Identify which cell holds the provided text, then report its [X, Y] central coordinate. 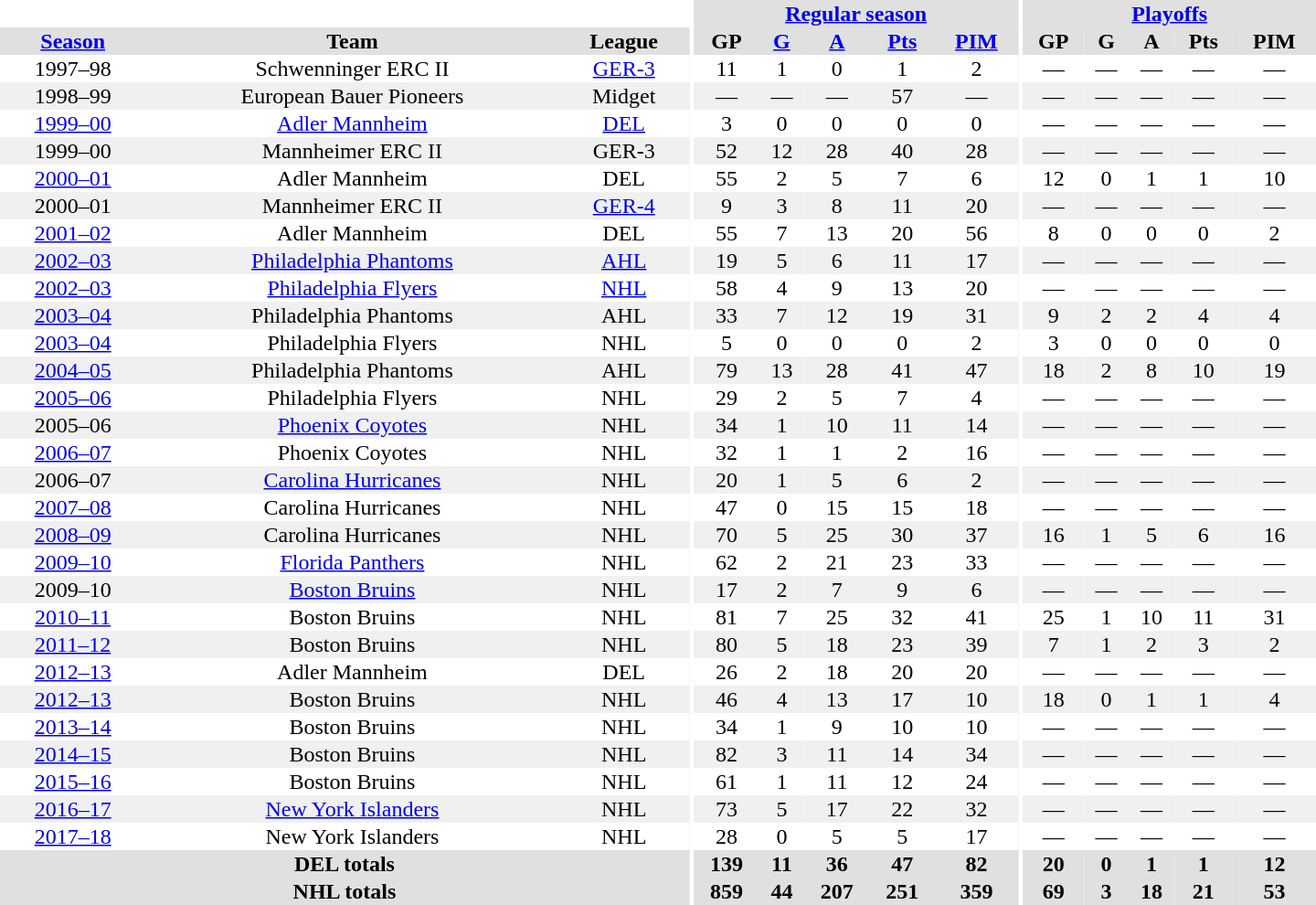
European Bauer Pioneers [352, 96]
359 [976, 891]
80 [726, 644]
56 [976, 233]
207 [837, 891]
58 [726, 288]
251 [903, 891]
139 [726, 864]
44 [782, 891]
2001–02 [73, 233]
70 [726, 535]
Regular season [855, 14]
79 [726, 370]
52 [726, 151]
1998–99 [73, 96]
40 [903, 151]
2008–09 [73, 535]
League [624, 41]
2014–15 [73, 754]
Florida Panthers [352, 562]
29 [726, 398]
2016–17 [73, 809]
GER-4 [624, 206]
2010–11 [73, 617]
53 [1274, 891]
859 [726, 891]
2017–18 [73, 836]
61 [726, 782]
2007–08 [73, 507]
DEL totals [345, 864]
30 [903, 535]
2011–12 [73, 644]
Midget [624, 96]
2013–14 [73, 727]
37 [976, 535]
1997–98 [73, 69]
73 [726, 809]
Team [352, 41]
69 [1053, 891]
2015–16 [73, 782]
2004–05 [73, 370]
Playoffs [1170, 14]
57 [903, 96]
62 [726, 562]
81 [726, 617]
26 [726, 672]
46 [726, 699]
NHL totals [345, 891]
Season [73, 41]
36 [837, 864]
39 [976, 644]
24 [976, 782]
Schwenninger ERC II [352, 69]
22 [903, 809]
